Pinpoint the cell where the given text exists, returning its (x, y) midpoint coordinate. 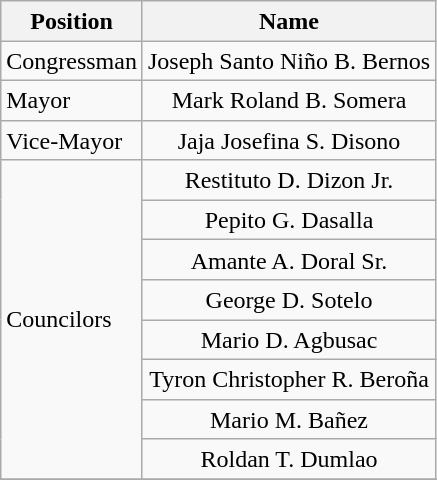
Congressman (72, 61)
Jaja Josefina S. Disono (288, 140)
Vice-Mayor (72, 140)
Mario M. Bañez (288, 419)
Position (72, 21)
Restituto D. Dizon Jr. (288, 180)
Mark Roland B. Somera (288, 100)
Tyron Christopher R. Beroña (288, 379)
Pepito G. Dasalla (288, 220)
Mayor (72, 100)
Joseph Santo Niño B. Bernos (288, 61)
Mario D. Agbusac (288, 340)
Roldan T. Dumlao (288, 459)
Councilors (72, 320)
George D. Sotelo (288, 300)
Name (288, 21)
Amante A. Doral Sr. (288, 260)
